Locate the cell with the specified text and output its [x, y] center coordinate. 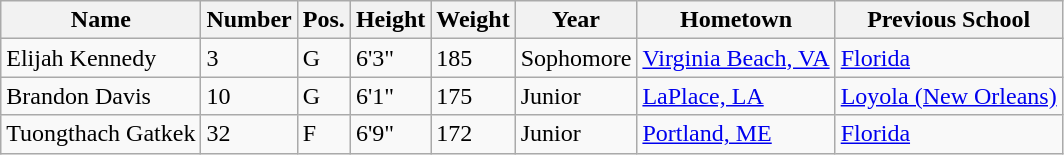
LaPlace, LA [736, 96]
Brandon Davis [101, 96]
F [324, 134]
32 [249, 134]
Year [576, 20]
Virginia Beach, VA [736, 58]
Name [101, 20]
172 [473, 134]
6'9" [390, 134]
Previous School [948, 20]
Elijah Kennedy [101, 58]
Weight [473, 20]
Hometown [736, 20]
Tuongthach Gatkek [101, 134]
6'3" [390, 58]
Pos. [324, 20]
3 [249, 58]
175 [473, 96]
Loyola (New Orleans) [948, 96]
Portland, ME [736, 134]
Height [390, 20]
Number [249, 20]
Sophomore [576, 58]
10 [249, 96]
6'1" [390, 96]
185 [473, 58]
